Scan for the cell matching the given text and deliver its (x, y) coordinate at center. 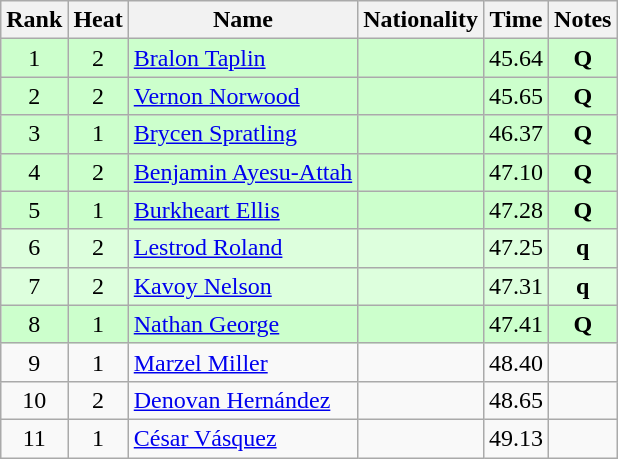
Nationality (421, 20)
47.31 (516, 286)
Lestrod Roland (243, 248)
Time (516, 20)
4 (34, 172)
6 (34, 248)
5 (34, 210)
8 (34, 324)
Heat (98, 20)
Brycen Spratling (243, 134)
11 (34, 438)
Benjamin Ayesu-Attah (243, 172)
Nathan George (243, 324)
48.65 (516, 400)
10 (34, 400)
46.37 (516, 134)
3 (34, 134)
Vernon Norwood (243, 96)
Bralon Taplin (243, 58)
47.10 (516, 172)
Notes (583, 20)
Marzel Miller (243, 362)
9 (34, 362)
47.41 (516, 324)
47.25 (516, 248)
Denovan Hernández (243, 400)
Kavoy Nelson (243, 286)
45.64 (516, 58)
7 (34, 286)
47.28 (516, 210)
César Vásquez (243, 438)
Burkheart Ellis (243, 210)
Rank (34, 20)
49.13 (516, 438)
45.65 (516, 96)
Name (243, 20)
48.40 (516, 362)
